From the cell containing the given text, extract its center point as [x, y] coordinate. 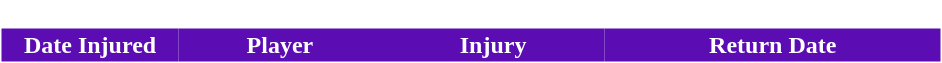
Player [280, 44]
Date Injured Player Injury Return Date [471, 32]
Injury [493, 44]
Date Injured [90, 44]
Return Date [773, 44]
